Find where the given text appears and provide that cell's center as (x, y) coordinate. 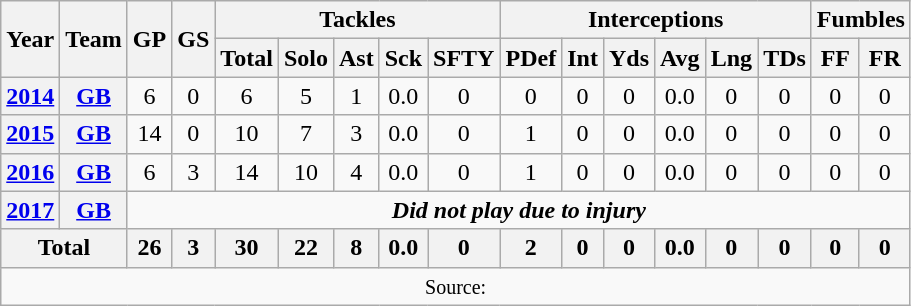
Sck (403, 58)
GS (194, 39)
GP (149, 39)
Lng (731, 58)
Fumbles (860, 20)
4 (356, 172)
Team (94, 39)
Did not play due to injury (518, 210)
Source: (456, 286)
FF (835, 58)
PDef (531, 58)
22 (306, 248)
5 (306, 96)
30 (247, 248)
2 (531, 248)
TDs (785, 58)
Int (583, 58)
7 (306, 134)
Year (30, 39)
2014 (30, 96)
Avg (680, 58)
FR (884, 58)
SFTY (464, 58)
2015 (30, 134)
2017 (30, 210)
26 (149, 248)
Solo (306, 58)
8 (356, 248)
Tackles (358, 20)
Yds (628, 58)
Interceptions (656, 20)
Ast (356, 58)
2016 (30, 172)
